Extract the (x, y) coordinate from the center of the cell holding the provided text.  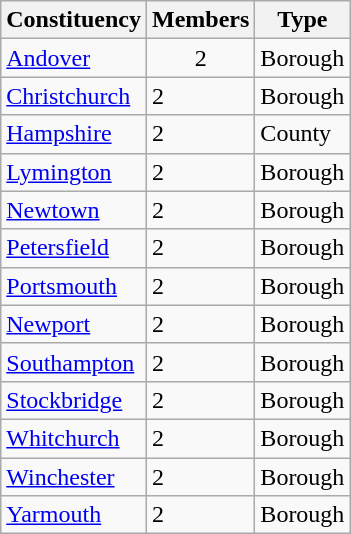
Yarmouth (74, 515)
County (302, 134)
Hampshire (74, 134)
Andover (74, 58)
Winchester (74, 477)
Lymington (74, 172)
Type (302, 20)
Christchurch (74, 96)
Newport (74, 324)
Portsmouth (74, 286)
Southampton (74, 362)
Stockbridge (74, 400)
Newtown (74, 210)
Whitchurch (74, 438)
Petersfield (74, 248)
Members (200, 20)
Constituency (74, 20)
